Locate the cell with the specified text and output its (x, y) center coordinate. 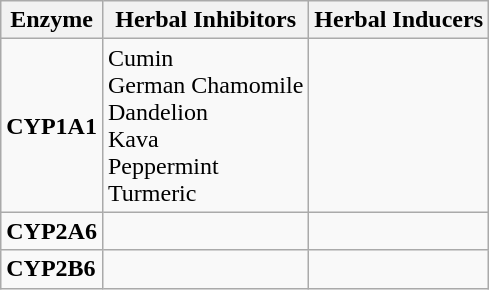
Enzyme (52, 20)
CuminGerman ChamomileDandelionKavaPeppermintTurmeric (205, 126)
CYP1A1 (52, 126)
CYP2B6 (52, 269)
Herbal Inhibitors (205, 20)
Herbal Inducers (399, 20)
CYP2A6 (52, 231)
